Provide the [x, y] coordinate of the cell's center where the given text is located.  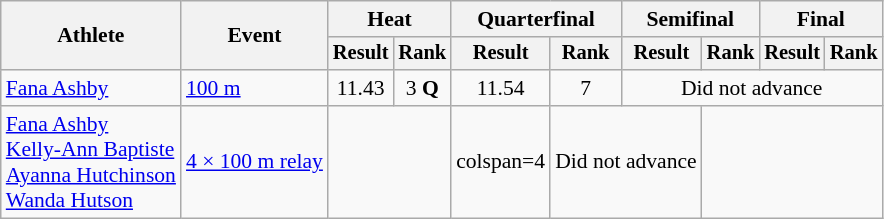
11.43 [361, 88]
colspan=4 [500, 162]
7 [586, 88]
Fana AshbyKelly-Ann BaptisteAyanna HutchinsonWanda Hutson [91, 162]
Semifinal [690, 19]
4 × 100 m relay [254, 162]
11.54 [500, 88]
Fana Ashby [91, 88]
Athlete [91, 36]
Heat [390, 19]
Quarterfinal [536, 19]
100 m [254, 88]
Event [254, 36]
Final [820, 19]
3 Q [422, 88]
